Return (X, Y) of the center of cell containing provided text 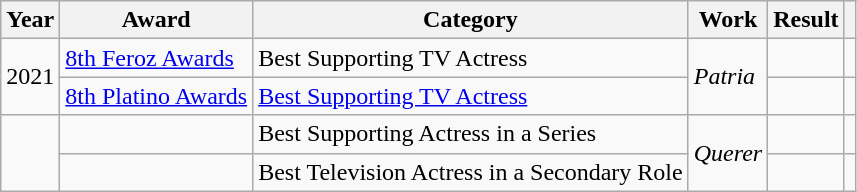
Querer (728, 153)
8th Platino Awards (156, 96)
Best Television Actress in a Secondary Role (471, 172)
Category (471, 20)
Result (806, 20)
Award (156, 20)
Work (728, 20)
Year (30, 20)
Patria (728, 77)
Best Supporting Actress in a Series (471, 134)
8th Feroz Awards (156, 58)
2021 (30, 77)
